Detect which cell encompasses the target text, then output its (x, y) center coordinate. 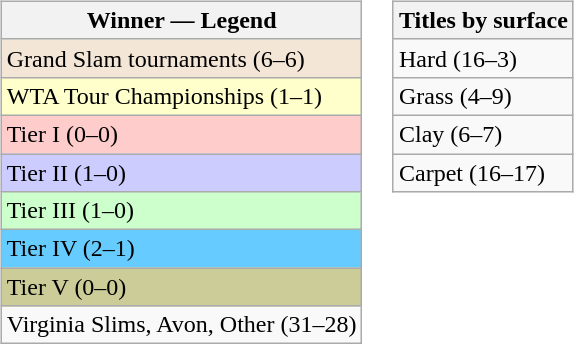
Grand Slam tournaments (6–6) (182, 58)
Titles by surface (483, 20)
WTA Tour Championships (1–1) (182, 96)
Tier III (1–0) (182, 211)
Carpet (16–17) (483, 173)
Tier V (0–0) (182, 287)
Winner — Legend (182, 20)
Tier I (0–0) (182, 134)
Virginia Slims, Avon, Other (31–28) (182, 325)
Tier IV (2–1) (182, 249)
Grass (4–9) (483, 96)
Clay (6–7) (483, 134)
Hard (16–3) (483, 58)
Tier II (1–0) (182, 173)
